Search for the cell housing the specified text and yield its [X, Y] center coordinate. 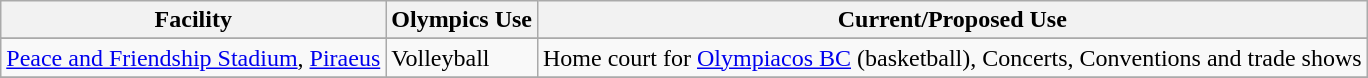
Home court for Olympiacos BC (basketball), Concerts, Conventions and trade shows [952, 58]
Olympics Use [462, 20]
Facility [194, 20]
Peace and Friendship Stadium, Piraeus [194, 58]
Volleyball [462, 58]
Current/Proposed Use [952, 20]
